Return the (X, Y) coordinate for the center point of the cell that contains the specified text.  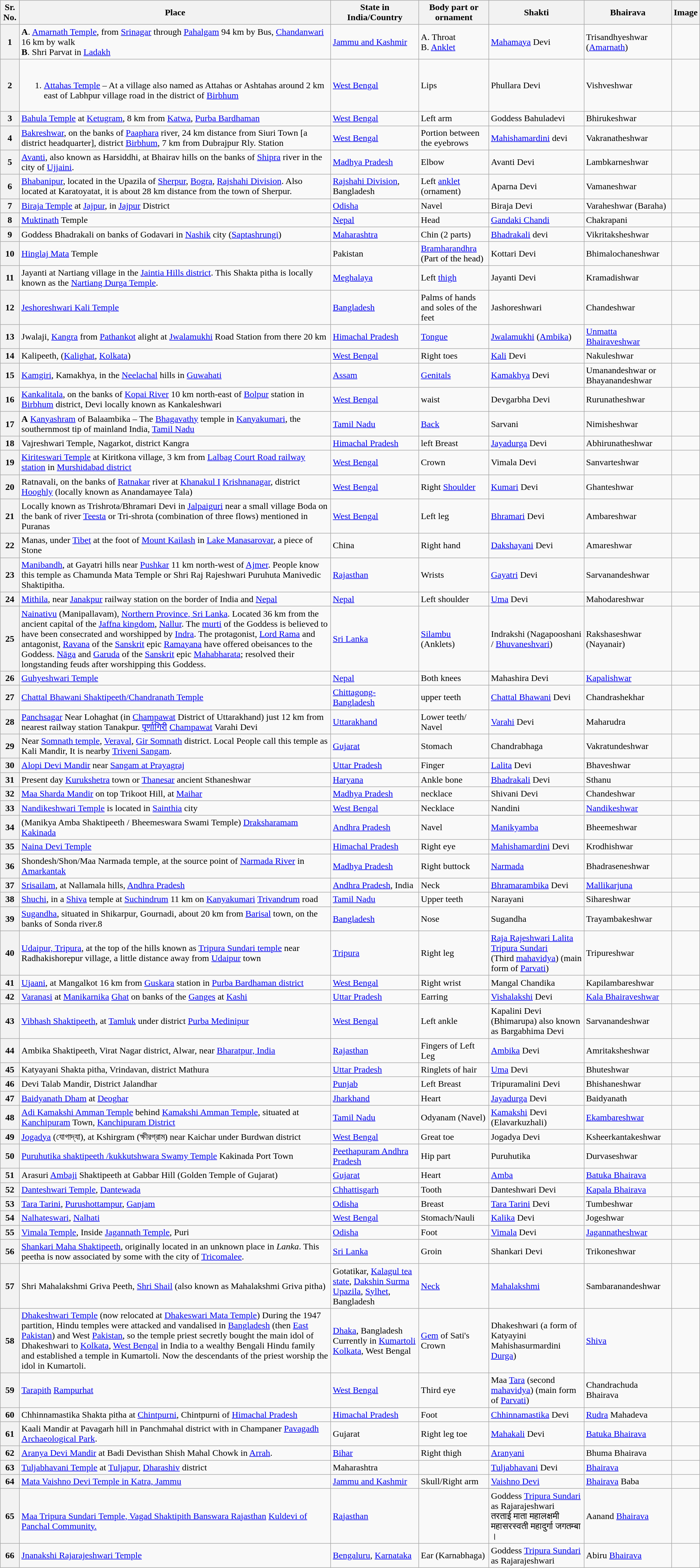
Kapilambareshwar (628, 982)
Lalita Devi (536, 765)
Mahakali Devi (536, 1434)
Biraja Temple at Jajpur, in Jajpur District (175, 206)
Chandrashekhar (628, 697)
Left anklet (ornament) (454, 186)
18 (10, 443)
Dakshayani Devi (536, 545)
Elbow (454, 162)
Odyanam (Navel) (454, 1117)
23 (10, 575)
56 (10, 1251)
Mahodareshwar (628, 599)
Vibhash Shaktipeeth, at Tamluk under district Purba Medinipur (175, 1021)
60 (10, 1415)
Breast (454, 1204)
Amba (536, 1175)
Chandrachuda Bhairava (628, 1390)
Jnanakshi Rajarajeshwari Temple (175, 1556)
40 (10, 953)
Baidyanath Dham at Deoghar (175, 1098)
Bhuteshwar (628, 1070)
Shuchi, in a Shiva temple at Suchindrum 11 km on Kanyakumari Trivandrum road (175, 899)
Both knees (454, 678)
Shiva (628, 1340)
Rajshahi Division, Bangladesh (375, 186)
Tara Tarini Devi (536, 1204)
Jwalaji, Kangra from Pathankot alight at Jwalamukhi Road Station from there 20 km (175, 337)
27 (10, 697)
Fingers of Left Leg (454, 1050)
Bhramarambika Devi (536, 885)
State in India/Country (375, 13)
Varahi Devi (536, 722)
Ratnavali, on the banks of Ratnakar river at Khanakul I Krishnanagar, district Hooghly (locally known as Anandamayee Tala) (175, 487)
30 (10, 765)
Narmada (536, 866)
2 (10, 85)
Tara Tarini, Purushottampur, Ganjam (175, 1204)
Varanasi at Manikarnika Ghat on banks of the Ganges at Kashi (175, 997)
22 (10, 545)
Durvaseshwar (628, 1156)
Lambkarneshwar (628, 162)
Earring (454, 997)
Indrakshi (Nagapooshani / Bhuvaneshvari) (536, 639)
necklace (454, 794)
34 (10, 827)
Unmatta Bhairaveshwar (628, 337)
Danteshwari Devi (536, 1190)
Present day Kurukshetra town or Thanesar ancient Sthaneshwar (175, 780)
Alopi Devi Mandir near Sangam at Prayagraj (175, 765)
Bhimalochaneshwar (628, 254)
8 (10, 220)
China (375, 545)
Chattal Bhawani Shaktipeeth/Chandranath Temple (175, 697)
Srisailam, at Nallamala hills, Andhra Pradesh (175, 885)
42 (10, 997)
44 (10, 1050)
A. Amarnath Temple, from Srinagar through Pahalgam 94 km by Bus, Chandanwari 16 km by walkB. Shri Parvat in Ladakh (175, 42)
Bihar (375, 1453)
57 (10, 1286)
20 (10, 487)
28 (10, 722)
Abiru Bhairava (628, 1556)
Jwalamukhi (Ambika) (536, 337)
Kali Devi (536, 356)
3 (10, 119)
Kamakhya Devi (536, 375)
14 (10, 356)
Third eye (454, 1390)
Pakistan (375, 254)
Maa Tripura Sundari Temple, Vagad Shaktipith Banswara Rajasthan Kuldevi of Panchal Community. (175, 1516)
Silambu (Anklets) (454, 639)
Umanandeshwar or Bhayanandeshwar (628, 375)
Left ankle (454, 1021)
13 (10, 337)
55 (10, 1232)
Uttarakhand (375, 722)
Near Somnath temple, Veraval, Gir Somnath district. Local People call this temple as Kali Mandir, It is nearby Triveni Sangam. (175, 746)
Avanti Devi (536, 162)
Gem of Sati's Crown (454, 1340)
59 (10, 1390)
Aranyani (536, 1453)
Bhaveshwar (628, 765)
Puruhutika (536, 1156)
Assam (375, 375)
45 (10, 1070)
47 (10, 1098)
Jashoreshwari (536, 307)
left Breast (454, 443)
Tuljabhavani Temple at Tuljapur, Dharashiv district (175, 1467)
Sarvani (536, 424)
39 (10, 918)
Nandikeshwar (628, 808)
Genitals (454, 375)
Andhra Pradesh, India (375, 885)
5 (10, 162)
Ear (Karnabhaga) (454, 1556)
Vishalakshi Devi (536, 997)
Ekambareshwar (628, 1117)
Sthanu (628, 780)
Mahamaya Devi (536, 42)
Chandrabhaga (536, 746)
Kankalitala, on the banks of Kopai River 10 km north-east of Bolpur station in Birbhum district, Devi locally known as Kankaleshwari (175, 399)
Chhinnamastika Shakta pitha at Chintpurni, Chintpurni of Himachal Pradesh (175, 1415)
Jayanti Devi (536, 277)
Palms of hands and soles of the feet (454, 307)
Necklace (454, 808)
50 (10, 1156)
Ambareshwar (628, 516)
Goddess Tripura Sundari as Rajarajeshwariतरताई माता महालक्षमी महासरस्वती महादुर्गा जगतम्बा । (536, 1516)
Gayatri Devi (536, 575)
Ringlets of hair (454, 1070)
Image (686, 13)
Jagannatheshwar (628, 1232)
37 (10, 885)
Right leg toe (454, 1434)
Trisandhyeshwar (Amarnath) (628, 42)
63 (10, 1467)
(Manikya Amba Shaktipeeth / Bheemeswara Swami Temple) Draksharamam Kakinada (175, 827)
21 (10, 516)
Right leg (454, 953)
Nakuleshwar (628, 356)
Vamaneshwar (628, 186)
46 (10, 1084)
Right Shoulder (454, 487)
Avanti, also known as Harsiddhi, at Bhairav hills on the banks of Shipra river in the city of Ujjaini. (175, 162)
Left leg (454, 516)
Vimala Temple, Inside Jagannath Temple, Puri (175, 1232)
Bhuma Bhairava (628, 1453)
Mahashira Devi (536, 678)
Groin (454, 1251)
35 (10, 847)
Rudra Mahadeva (628, 1415)
12 (10, 307)
Tripuramalini Devi (536, 1084)
Jayanti at Nartiang village in the Jaintia Hills district. This Shakta pitha is locally known as the Nartiang Durga Temple. (175, 277)
Right hand (454, 545)
Stomach (454, 746)
Shri Mahalakshmi Griva Peeth, Shri Shail (also known as Mahalakshmi Griva pitha) (175, 1286)
58 (10, 1340)
Bhramari Devi (536, 516)
Ksheerkantakeshwar (628, 1137)
52 (10, 1190)
65 (10, 1516)
Kamakshi Devi (Elavarkuzhali) (536, 1117)
A. ThroatB. Anklet (454, 42)
Mahishamardini Devi (536, 847)
Mallikarjuna (628, 885)
Panchsagar Near Lohaghat (in Champawat District of Uttarakhand) just 12 km from nearest railway station Tanakpur. पूर्णागिरी Champawat Varahi Devi (175, 722)
Bahula Temple at Ketugram, 8 km from Katwa, Purba Bardhaman (175, 119)
29 (10, 746)
Vishveshwar (628, 85)
Tumbeshwar (628, 1204)
Kapalishwar (628, 678)
Goddess Bahuladevi (536, 119)
Ambika Devi (536, 1050)
Mata Vaishno Devi Temple in Katra, Jammu (175, 1482)
Kala Bhairaveshwar (628, 997)
Chin (2 parts) (454, 234)
Crown (454, 462)
Right buttock (454, 866)
24 (10, 599)
Sr. No. (10, 13)
waist (454, 399)
Vakratundeshwar (628, 746)
43 (10, 1021)
Kaali Mandir at Pavagarh hill in Panchmahal district with in Champaner Pavagadh Archaeological Park. (175, 1434)
4 (10, 138)
Right eye (454, 847)
Phullara Devi (536, 85)
Mithila, near Janakpur railway station on the border of India and Nepal (175, 599)
Shankari Devi (536, 1251)
49 (10, 1137)
Jogadya (যোগাদ্যা), at Kshirgram (ক্ষীরগ্রাম) near Kaichar under Burdwan district (175, 1137)
Dhaka, BangladeshCurrently in Kumartoli Kolkata, West Bengal (375, 1340)
Gotatikar, Kalagul tea state, Dakshin Surma Upazila, Sylhet, Bangladesh (375, 1286)
Puruhutika shaktipeeth /kukkutshwara Swamy Temple Kakinada Port Town (175, 1156)
Lower teeth/ Navel (454, 722)
Stomach/Nauli (454, 1218)
Kalipeeth, (Kalighat, Kolkata) (175, 356)
64 (10, 1482)
Bhadrakali Devi (536, 780)
Katyayani Shakta pitha, Vrindavan, district Mathura (175, 1070)
Bhishaneshwar (628, 1084)
26 (10, 678)
53 (10, 1204)
10 (10, 254)
Chhinnamastika Devi (536, 1415)
Bhairava Baba (628, 1482)
Great toe (454, 1137)
Rurunatheshwar (628, 399)
Mahishamardini devi (536, 138)
61 (10, 1434)
Kramadishwar (628, 277)
Krodhishwar (628, 847)
Ankle bone (454, 780)
Danteshwari Temple, Dantewada (175, 1190)
Body part or ornament (454, 13)
Bheemeshwar (628, 827)
Jogadya Devi (536, 1137)
Vikritaksheshwar (628, 234)
Sanvarteshwar (628, 462)
Tuljabhavani Devi (536, 1467)
Right wrist (454, 982)
Nandini (536, 808)
31 (10, 780)
6 (10, 186)
17 (10, 424)
36 (10, 866)
Adi Kamakshi Amman Temple behind Kamakshi Amman Temple, situated at Kanchipuram Town, Kanchipuram District (175, 1117)
Wrists (454, 575)
19 (10, 462)
Bengaluru, Karnataka (375, 1556)
Finger (454, 765)
Dhakeshwari (a form of Katyayini Mahishasurmardini Durga) (536, 1340)
Varaheshwar (Baraha) (628, 206)
Left arm (454, 119)
Kiriteswari Temple at Kiritkona village, 3 km from Lalbag Court Road railway station in Murshidabad district (175, 462)
Narayani (536, 899)
Gandaki Chandi (536, 220)
Kapalini Devi (Bhimarupa) also known as Bargabhima Devi (536, 1021)
Vaishno Devi (536, 1482)
Shakti (536, 13)
Goddess Bhadrakali on banks of Godavari in Nashik city (Saptashrungi) (175, 234)
Amritaksheshwar (628, 1050)
Andhra Pradesh (375, 827)
Kumari Devi (536, 487)
Sugandha (536, 918)
Kalika Devi (536, 1218)
Guhyeshwari Temple (175, 678)
Left shoulder (454, 599)
Aanand Bhairava (628, 1516)
Trayambakeshwar (628, 918)
Upper teeth (454, 899)
Mahalakshmi (536, 1286)
Peethapuram Andhra Pradesh (375, 1156)
9 (10, 234)
Hip part (454, 1156)
Nandikeshwari Temple is located in Sainthia city (175, 808)
Ambika Shaktipeeth, Virat Nagar district, Alwar, near Bharatpur, India (175, 1050)
Jogeshwar (628, 1218)
Bhirukeshwar (628, 119)
Punjab (375, 1084)
Hinglaj Mata Temple (175, 254)
Attahas Temple – At a village also named as Attahas or Ashtahas around 2 km east of Labhpur village road in the district of Birbhum (175, 85)
Sambaranandeshwar (628, 1286)
Portion between the eyebrows (454, 138)
Baidyanath (628, 1098)
Maharudra (628, 722)
Kapala Bhairava (628, 1190)
Chittagong-Bangladesh (375, 697)
32 (10, 794)
Udaipur, Tripura, at the top of the hills known as Tripura Sundari temple near Radhakishorepur village, a little distance away from Udaipur town (175, 953)
Maa Sharda Mandir on top Trikoot Hill, at Maihar (175, 794)
41 (10, 982)
Chattal Bhawani Devi (536, 697)
48 (10, 1117)
Bhadrakali devi (536, 234)
Raja Rajeshwari Lalita Tripura Sundari(Third mahavidya) (main form of Parvati) (536, 953)
Devgarbha Devi (536, 399)
Devi Talab Mandir, District Jalandhar (175, 1084)
15 (10, 375)
Right toes (454, 356)
Trikoneshwar (628, 1251)
54 (10, 1218)
Kamgiri, Kamakhya, in the Neelachal hills in Guwahati (175, 375)
Sihareshwar (628, 899)
Sugandha, situated in Shikarpur, Gournadi, about 20 km from Barisal town, on the banks of Sonda river.8 (175, 918)
Haryana (375, 780)
Left Breast (454, 1084)
11 (10, 277)
Goddess Tripura Sundari as Rajarajeshwari (536, 1556)
Jeshoreshwari Kali Temple (175, 307)
Meghalaya (375, 277)
Kottari Devi (536, 254)
Chakrapani (628, 220)
Nimisheshwar (628, 424)
Bhadraseneshwar (628, 866)
Aranya Devi Mandir at Badi Devisthan Shish Mahal Chowk in Arrah. (175, 1453)
Muktinath Temple (175, 220)
Mangal Chandika (536, 982)
7 (10, 206)
Tripura (375, 953)
Nalhateswari, Nalhati (175, 1218)
Ujaani, at Mangalkot 16 km from Guskara station in Purba Bardhaman district (175, 982)
Tooth (454, 1190)
Left thigh (454, 277)
A Kanyashram of Balaambika – The Bhagavathy temple in Kanyakumari, the southernmost tip of mainland India, Tamil Nadu (175, 424)
Abhirunatheshwar (628, 443)
Naina Devi Temple (175, 847)
66 (10, 1556)
Head (454, 220)
Rakshaseshwar (Nayanair) (628, 639)
upper teeth (454, 697)
Nose (454, 918)
Biraja Devi (536, 206)
Chhattisgarh (375, 1190)
Shondesh/Shon/Maa Narmada temple, at the source point of Narmada River in Amarkantak (175, 866)
Jharkhand (375, 1098)
Skull/Right arm (454, 1482)
62 (10, 1453)
Ghanteshwar (628, 487)
Right thigh (454, 1453)
Maa Tara (second mahavidya) (main form of Parvati) (536, 1390)
Aparna Devi (536, 186)
Vajreshwari Temple, Nagarkot, district Kangra (175, 443)
Back (454, 424)
38 (10, 899)
Vakranatheshwar (628, 138)
Tongue (454, 337)
Manikyamba (536, 827)
Arasuri Ambaji Shaktipeeth at Gabbar Hill (Golden Temple of Gujarat) (175, 1175)
Shivani Devi (536, 794)
33 (10, 808)
Lips (454, 85)
51 (10, 1175)
Tripureshwar (628, 953)
Shankari Maha Shaktipeeth, originally located in an unknown place in Lanka. This peetha is now associated by some with the city of Tricomalee. (175, 1251)
Manas, under Tibet at the foot of Mount Kailash in Lake Manasarovar, a piece of Stone (175, 545)
16 (10, 399)
Tarapith Rampurhat (175, 1390)
Amareshwar (628, 545)
1 (10, 42)
Bramharandhra (Part of the head) (454, 254)
25 (10, 639)
Place (175, 13)
